For the text-containing cell, return its midpoint in (x, y) coordinate format. 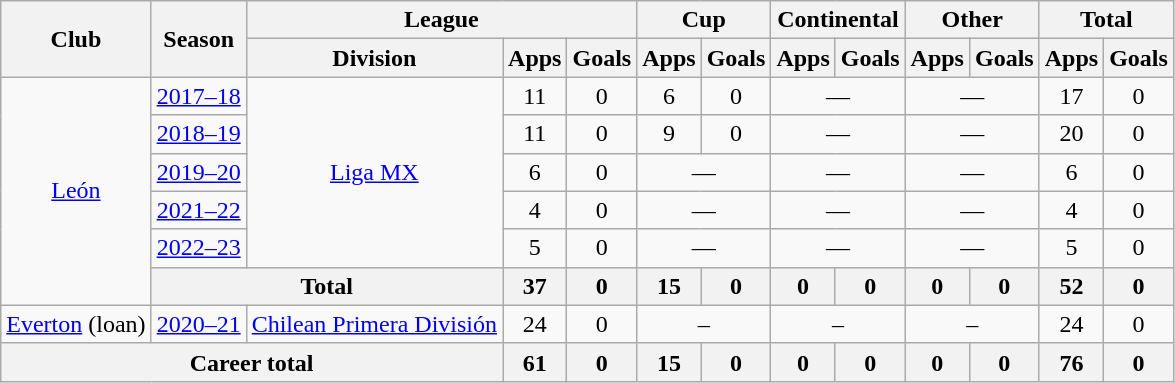
Chilean Primera División (374, 324)
Season (198, 39)
León (76, 191)
52 (1071, 286)
League (442, 20)
20 (1071, 134)
Cup (704, 20)
2020–21 (198, 324)
17 (1071, 96)
76 (1071, 362)
2019–20 (198, 172)
61 (535, 362)
Everton (loan) (76, 324)
Club (76, 39)
Continental (838, 20)
Liga MX (374, 172)
Division (374, 58)
37 (535, 286)
9 (669, 134)
2021–22 (198, 210)
2022–23 (198, 248)
2017–18 (198, 96)
2018–19 (198, 134)
Career total (252, 362)
Other (972, 20)
